For the text-containing cell, return its midpoint in (X, Y) coordinate format. 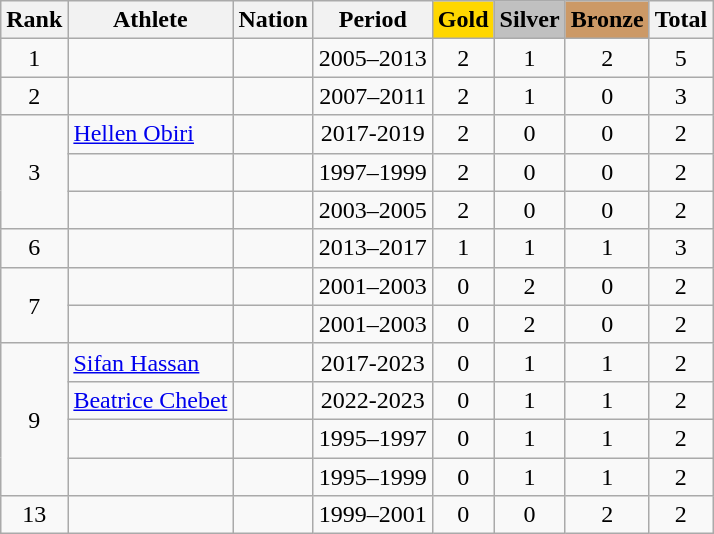
13 (34, 515)
2005–2013 (372, 58)
7 (34, 305)
6 (34, 248)
Hellen Obiri (150, 134)
1999–2001 (372, 515)
1995–1997 (372, 438)
1997–1999 (372, 172)
Gold (463, 20)
Athlete (150, 20)
Period (372, 20)
Silver (530, 20)
Sifan Hassan (150, 362)
2022-2023 (372, 400)
Nation (273, 20)
Total (681, 20)
Rank (34, 20)
2017-2023 (372, 362)
2007–2011 (372, 96)
2013–2017 (372, 248)
5 (681, 58)
Beatrice Chebet (150, 400)
2017-2019 (372, 134)
2003–2005 (372, 210)
Bronze (607, 20)
1995–1999 (372, 477)
9 (34, 419)
